Identify which cell holds the provided text, then report its (X, Y) central coordinate. 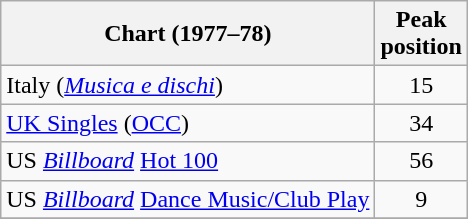
15 (421, 85)
Peakposition (421, 34)
56 (421, 161)
US Billboard Hot 100 (188, 161)
9 (421, 199)
34 (421, 123)
Chart (1977–78) (188, 34)
UK Singles (OCC) (188, 123)
Italy (Musica e dischi) (188, 85)
US Billboard Dance Music/Club Play (188, 199)
